Detect which cell encompasses the target text, then output its (X, Y) center coordinate. 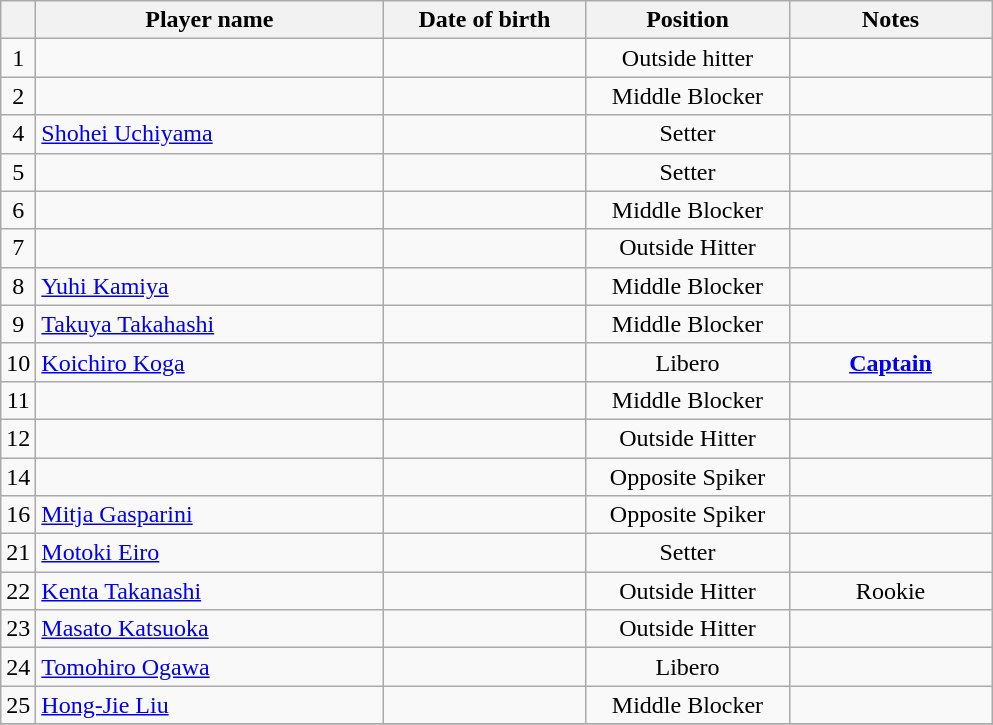
Mitja Gasparini (210, 515)
4 (18, 134)
Hong-Jie Liu (210, 705)
1 (18, 58)
Shohei Uchiyama (210, 134)
Takuya Takahashi (210, 324)
5 (18, 172)
Outside hitter (688, 58)
22 (18, 591)
Rookie (890, 591)
12 (18, 438)
25 (18, 705)
Yuhi Kamiya (210, 286)
Captain (890, 362)
10 (18, 362)
Date of birth (484, 20)
14 (18, 477)
9 (18, 324)
24 (18, 667)
23 (18, 629)
6 (18, 210)
Kenta Takanashi (210, 591)
8 (18, 286)
Tomohiro Ogawa (210, 667)
2 (18, 96)
Masato Katsuoka (210, 629)
21 (18, 553)
7 (18, 248)
11 (18, 400)
Player name (210, 20)
16 (18, 515)
Notes (890, 20)
Koichiro Koga (210, 362)
Motoki Eiro (210, 553)
Position (688, 20)
